Locate the cell with the specified text and output its [x, y] center coordinate. 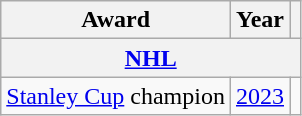
2023 [260, 96]
NHL [151, 58]
Stanley Cup champion [116, 96]
Award [116, 20]
Year [260, 20]
